Search for the cell housing the specified text and yield its [X, Y] center coordinate. 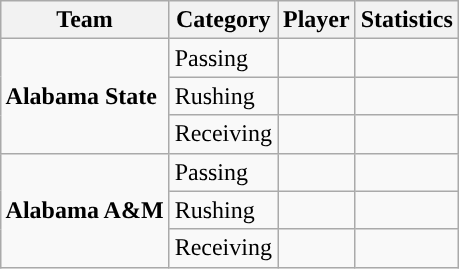
Alabama A&M [84, 210]
Statistics [406, 20]
Alabama State [84, 96]
Category [223, 20]
Player [317, 20]
Team [84, 20]
